For the text-containing cell, return its midpoint in (X, Y) coordinate format. 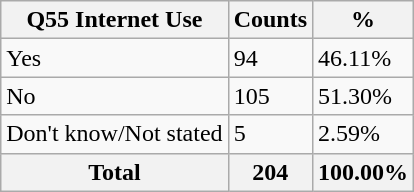
% (364, 20)
No (114, 96)
94 (270, 58)
5 (270, 134)
204 (270, 172)
Total (114, 172)
105 (270, 96)
51.30% (364, 96)
Q55 Internet Use (114, 20)
Don't know/Not stated (114, 134)
46.11% (364, 58)
100.00% (364, 172)
2.59% (364, 134)
Counts (270, 20)
Yes (114, 58)
